Identify which cell holds the provided text, then report its [X, Y] central coordinate. 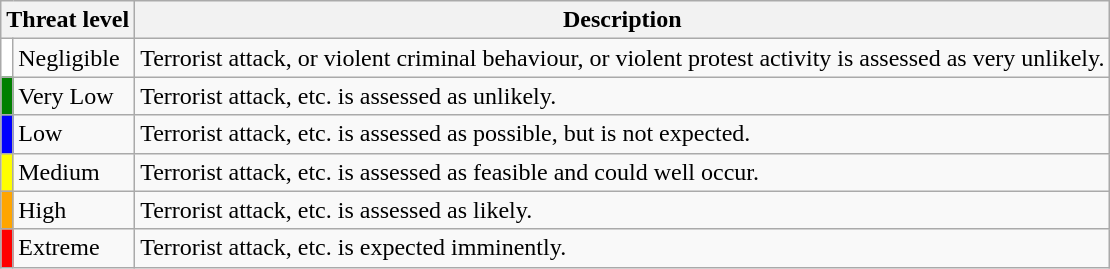
Extreme [74, 248]
Low [74, 134]
High [74, 210]
Terrorist attack, etc. is assessed as feasible and could well occur. [622, 172]
Terrorist attack, etc. is assessed as likely. [622, 210]
Threat level [68, 20]
Terrorist attack, etc. is assessed as unlikely. [622, 96]
Description [622, 20]
Negligible [74, 58]
Medium [74, 172]
Terrorist attack, etc. is expected imminently. [622, 248]
Terrorist attack, etc. is assessed as possible, but is not expected. [622, 134]
Very Low [74, 96]
Terrorist attack, or violent criminal behaviour, or violent protest activity is assessed as very unlikely. [622, 58]
